Determine the [X, Y] coordinate at the center of the cell enclosing the given text.  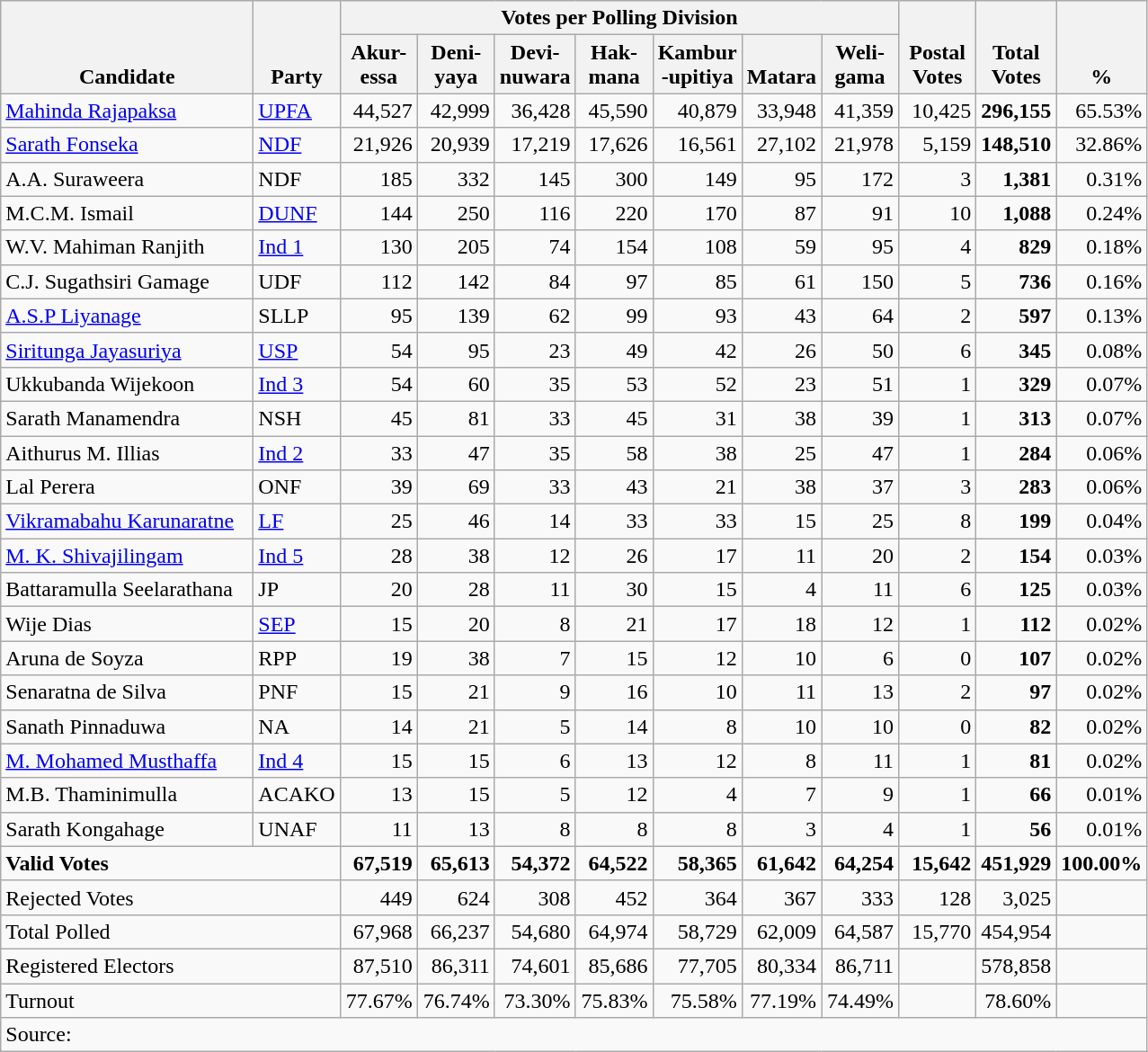
85 [698, 281]
64,522 [614, 863]
66,237 [456, 932]
M. K. Shivajilingam [128, 556]
0.08% [1102, 350]
74,601 [535, 966]
66 [1016, 795]
C.J. Sugathsiri Gamage [128, 281]
199 [1016, 522]
40,879 [698, 111]
15,642 [938, 863]
75.83% [614, 1001]
452 [614, 897]
NSH [297, 418]
58 [614, 452]
50 [860, 350]
80,334 [781, 966]
0.31% [1102, 179]
JP [297, 590]
345 [1016, 350]
Sanath Pinnaduwa [128, 727]
578,858 [1016, 966]
21,978 [860, 145]
87 [781, 213]
Siritunga Jayasuriya [128, 350]
73.30% [535, 1001]
10,425 [938, 111]
58,729 [698, 932]
284 [1016, 452]
RPP [297, 658]
142 [456, 281]
A.A. Suraweera [128, 179]
85,686 [614, 966]
86,711 [860, 966]
61,642 [781, 863]
0.13% [1102, 316]
51 [860, 384]
17,219 [535, 145]
220 [614, 213]
86,311 [456, 966]
UDF [297, 281]
56 [1016, 829]
37 [860, 487]
69 [456, 487]
64,587 [860, 932]
65.53% [1102, 111]
Akur-essa [378, 65]
205 [456, 247]
77,705 [698, 966]
64,974 [614, 932]
42 [698, 350]
17,626 [614, 145]
78.60% [1016, 1001]
64 [860, 316]
367 [781, 897]
77.67% [378, 1001]
108 [698, 247]
Party [297, 47]
53 [614, 384]
130 [378, 247]
61 [781, 281]
283 [1016, 487]
31 [698, 418]
Rejected Votes [171, 897]
145 [535, 179]
58,365 [698, 863]
Valid Votes [171, 863]
100.00% [1102, 863]
UNAF [297, 829]
ONF [297, 487]
148,510 [1016, 145]
Devi-nuwara [535, 65]
19 [378, 658]
M.B. Thaminimulla [128, 795]
30 [614, 590]
Ind 3 [297, 384]
0.04% [1102, 522]
LF [297, 522]
PNF [297, 692]
33,948 [781, 111]
36,428 [535, 111]
49 [614, 350]
Lal Perera [128, 487]
46 [456, 522]
Senaratna de Silva [128, 692]
15,770 [938, 932]
62 [535, 316]
NA [297, 727]
454,954 [1016, 932]
139 [456, 316]
128 [938, 897]
62,009 [781, 932]
Battaramulla Seelarathana [128, 590]
Turnout [171, 1001]
Aithurus M. Illias [128, 452]
ACAKO [297, 795]
PostalVotes [938, 47]
332 [456, 179]
DUNF [297, 213]
Vikramabahu Karunaratne [128, 522]
451,929 [1016, 863]
21,926 [378, 145]
150 [860, 281]
Total Polled [171, 932]
364 [698, 897]
59 [781, 247]
SLLP [297, 316]
60 [456, 384]
20,939 [456, 145]
149 [698, 179]
107 [1016, 658]
300 [614, 179]
16,561 [698, 145]
75.58% [698, 1001]
Aruna de Soyza [128, 658]
Ind 1 [297, 247]
USP [297, 350]
Ind 2 [297, 452]
Sarath Kongahage [128, 829]
42,999 [456, 111]
87,510 [378, 966]
170 [698, 213]
A.S.P Liyanage [128, 316]
296,155 [1016, 111]
65,613 [456, 863]
45,590 [614, 111]
74 [535, 247]
329 [1016, 384]
54,372 [535, 863]
736 [1016, 281]
W.V. Mahiman Ranjith [128, 247]
597 [1016, 316]
333 [860, 897]
144 [378, 213]
Sarath Manamendra [128, 418]
54,680 [535, 932]
74.49% [860, 1001]
624 [456, 897]
1,088 [1016, 213]
67,519 [378, 863]
52 [698, 384]
449 [378, 897]
Deni-yaya [456, 65]
44,527 [378, 111]
5,159 [938, 145]
76.74% [456, 1001]
0.16% [1102, 281]
77.19% [781, 1001]
Registered Electors [171, 966]
308 [535, 897]
3,025 [1016, 897]
Wije Dias [128, 624]
1,381 [1016, 179]
64,254 [860, 863]
99 [614, 316]
Sarath Fonseka [128, 145]
82 [1016, 727]
0.24% [1102, 213]
UPFA [297, 111]
41,359 [860, 111]
829 [1016, 247]
M.C.M. Ismail [128, 213]
Total Votes [1016, 47]
116 [535, 213]
Hak-mana [614, 65]
Kambur-upitiya [698, 65]
67,968 [378, 932]
0.18% [1102, 247]
250 [456, 213]
Mahinda Rajapaksa [128, 111]
Matara [781, 65]
93 [698, 316]
Votes per Polling Division [618, 18]
125 [1016, 590]
91 [860, 213]
Ukkubanda Wijekoon [128, 384]
M. Mohamed Musthaffa [128, 761]
Ind 5 [297, 556]
Candidate [128, 47]
Ind 4 [297, 761]
Source: [574, 1035]
313 [1016, 418]
18 [781, 624]
185 [378, 179]
27,102 [781, 145]
Weli-gama [860, 65]
16 [614, 692]
84 [535, 281]
32.86% [1102, 145]
172 [860, 179]
% [1102, 47]
SEP [297, 624]
